Extract the (X, Y) coordinate from the center of the cell holding the provided text.  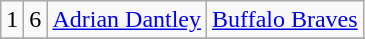
Buffalo Braves (286, 20)
6 (36, 20)
Adrian Dantley (127, 20)
1 (12, 20)
